Return [x, y] of the center of cell containing provided text 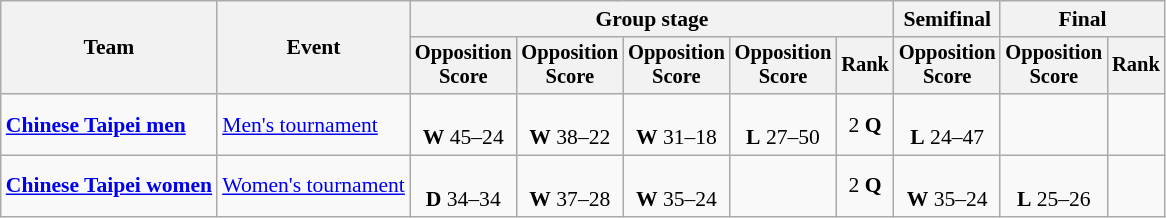
Chinese Taipei women [109, 186]
Men's tournament [314, 124]
W 37–28 [570, 186]
Women's tournament [314, 186]
W 31–18 [676, 124]
Semifinal [948, 19]
D 34–34 [464, 186]
L 27–50 [784, 124]
Final [1082, 19]
L 24–47 [948, 124]
W 38–22 [570, 124]
L 25–26 [1054, 186]
Event [314, 48]
Group stage [652, 19]
Team [109, 48]
Chinese Taipei men [109, 124]
W 45–24 [464, 124]
